From the cell containing the given text, extract its center point as [x, y] coordinate. 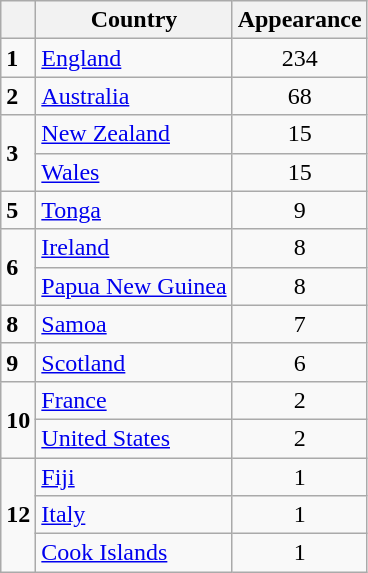
7 [300, 324]
10 [18, 419]
France [134, 400]
Australia [134, 96]
Scotland [134, 362]
United States [134, 438]
Cook Islands [134, 553]
234 [300, 58]
Wales [134, 172]
5 [18, 210]
Country [134, 20]
Ireland [134, 248]
Papua New Guinea [134, 286]
68 [300, 96]
Fiji [134, 477]
Samoa [134, 324]
12 [18, 515]
Italy [134, 515]
Tonga [134, 210]
New Zealand [134, 134]
3 [18, 153]
Appearance [300, 20]
England [134, 58]
